Detect which cell encompasses the target text, then output its [x, y] center coordinate. 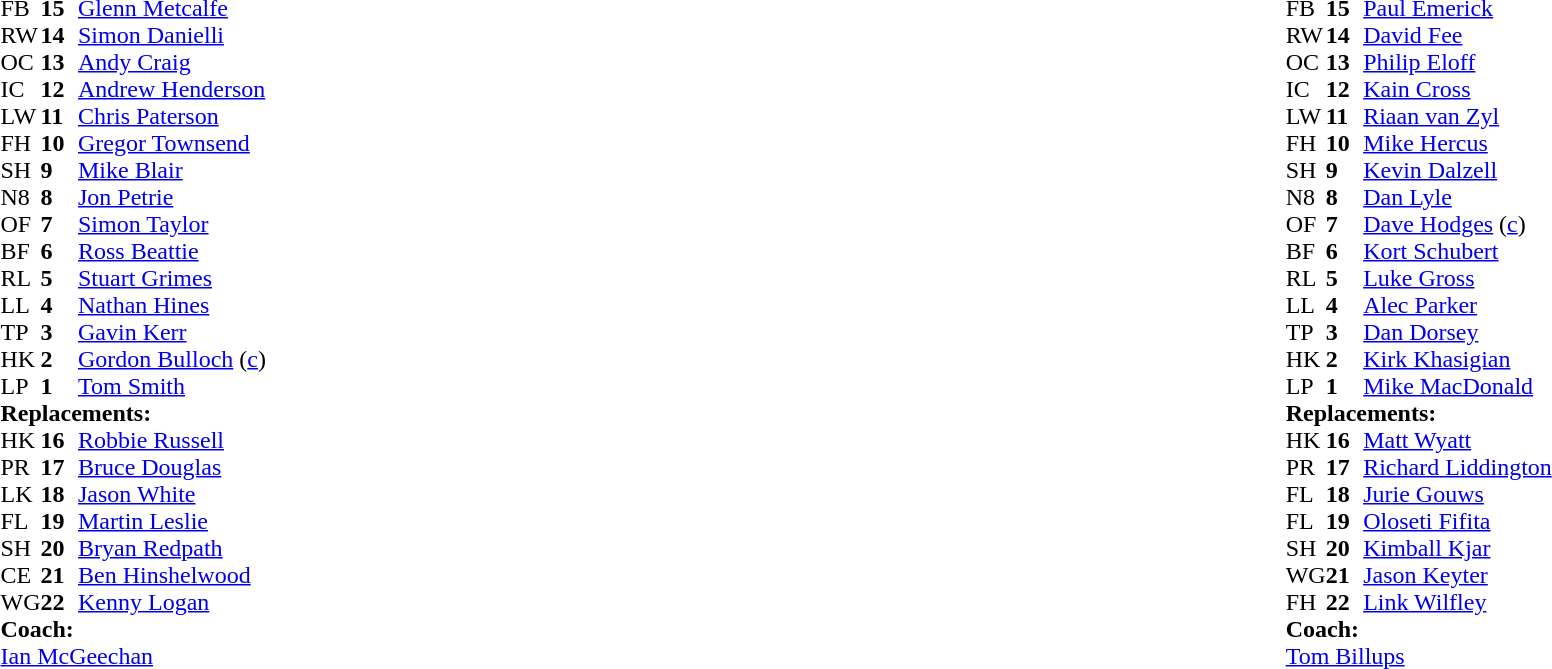
Link Wilfley [1458, 602]
Gavin Kerr [172, 332]
Tom Billups [1419, 656]
Robbie Russell [172, 440]
Richard Liddington [1458, 468]
Philip Eloff [1458, 62]
Simon Taylor [172, 224]
David Fee [1458, 36]
Alec Parker [1458, 306]
Kevin Dalzell [1458, 170]
Kenny Logan [172, 602]
Andrew Henderson [172, 90]
Dan Dorsey [1458, 332]
Andy Craig [172, 62]
Dan Lyle [1458, 198]
Oloseti Fifita [1458, 522]
Mike Blair [172, 170]
Gordon Bulloch (c) [172, 360]
Riaan van Zyl [1458, 116]
Bryan Redpath [172, 548]
Jason White [172, 494]
Luke Gross [1458, 278]
Ben Hinshelwood [172, 576]
CE [20, 576]
Jurie Gouws [1458, 494]
Kain Cross [1458, 90]
Martin Leslie [172, 522]
Matt Wyatt [1458, 440]
Chris Paterson [172, 116]
Ian McGeechan [132, 656]
Ross Beattie [172, 252]
Simon Danielli [172, 36]
Tom Smith [172, 386]
Bruce Douglas [172, 468]
Jon Petrie [172, 198]
Kimball Kjar [1458, 548]
Mike Hercus [1458, 144]
Jason Keyter [1458, 576]
Gregor Townsend [172, 144]
LK [20, 494]
Mike MacDonald [1458, 386]
Stuart Grimes [172, 278]
Dave Hodges (c) [1458, 224]
Kirk Khasigian [1458, 360]
Nathan Hines [172, 306]
Kort Schubert [1458, 252]
